Scan for the cell matching the given text and deliver its [x, y] coordinate at center. 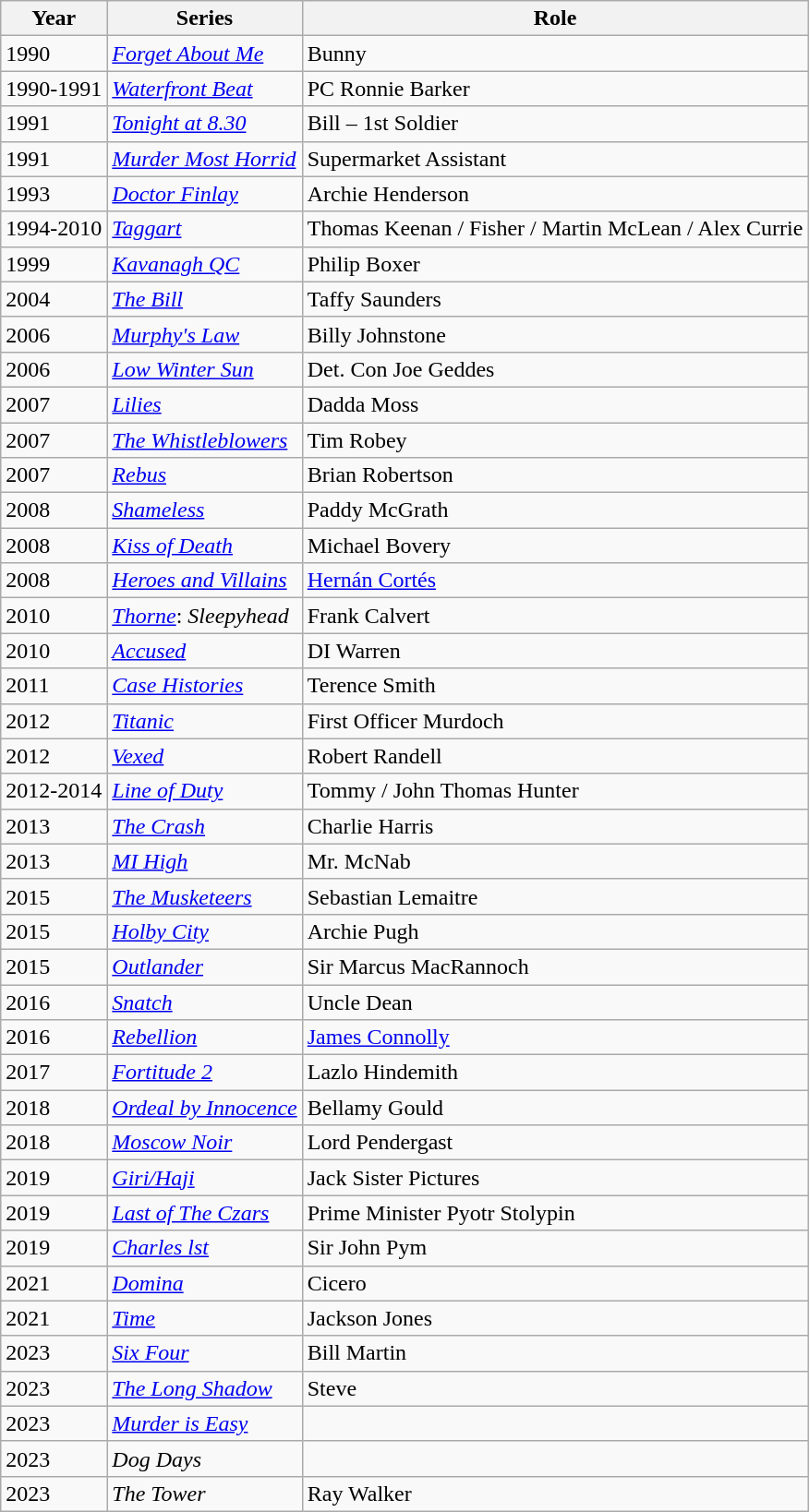
Taffy Saunders [555, 299]
Rebus [205, 475]
The Long Shadow [205, 1388]
Bellamy Gould [555, 1108]
Frank Calvert [555, 616]
Jackson Jones [555, 1318]
1994-2010 [54, 229]
Waterfront Beat [205, 89]
Tommy / John Thomas Hunter [555, 791]
Domina [205, 1283]
Det. Con Joe Geddes [555, 369]
Murder Most Horrid [205, 159]
Archie Henderson [555, 194]
Time [205, 1318]
Titanic [205, 721]
Jack Sister Pictures [555, 1178]
Shameless [205, 510]
2012-2014 [54, 791]
Murphy's Law [205, 334]
The Whistleblowers [205, 440]
Year [54, 18]
Murder is Easy [205, 1423]
Vexed [205, 756]
Supermarket Assistant [555, 159]
Billy Johnstone [555, 334]
Moscow Noir [205, 1143]
Bill – 1st Soldier [555, 124]
Dog Days [205, 1458]
Forget About Me [205, 54]
Giri/Haji [205, 1178]
Kavanagh QC [205, 264]
Cicero [555, 1283]
Holby City [205, 931]
Taggart [205, 229]
1990 [54, 54]
Prime Minister Pyotr Stolypin [555, 1213]
PC Ronnie Barker [555, 89]
Case Histories [205, 686]
Sir Marcus MacRannoch [555, 966]
Brian Robertson [555, 475]
Thorne: Sleepyhead [205, 616]
The Musketeers [205, 896]
Low Winter Sun [205, 369]
DI Warren [555, 651]
Kiss of Death [205, 546]
The Tower [205, 1494]
Thomas Keenan / Fisher / Martin McLean / Alex Currie [555, 229]
Ray Walker [555, 1494]
James Connolly [555, 1038]
The Bill [205, 299]
Lilies [205, 404]
Doctor Finlay [205, 194]
Archie Pugh [555, 931]
Sebastian Lemaitre [555, 896]
Lord Pendergast [555, 1143]
Heroes and Villains [205, 581]
Mr. McNab [555, 861]
Tonight at 8.30 [205, 124]
Michael Bovery [555, 546]
Terence Smith [555, 686]
Paddy McGrath [555, 510]
Philip Boxer [555, 264]
Accused [205, 651]
MI High [205, 861]
Sir John Pym [555, 1248]
First Officer Murdoch [555, 721]
Role [555, 18]
Bunny [555, 54]
2017 [54, 1073]
Charlie Harris [555, 826]
Bill Martin [555, 1353]
Last of The Czars [205, 1213]
Series [205, 18]
Snatch [205, 1002]
Lazlo Hindemith [555, 1073]
Charles lst [205, 1248]
Fortitude 2 [205, 1073]
1990-1991 [54, 89]
1993 [54, 194]
Uncle Dean [555, 1002]
Robert Randell [555, 756]
1999 [54, 264]
Ordeal by Innocence [205, 1108]
2004 [54, 299]
2011 [54, 686]
Tim Robey [555, 440]
Rebellion [205, 1038]
Dadda Moss [555, 404]
Six Four [205, 1353]
Line of Duty [205, 791]
Steve [555, 1388]
The Crash [205, 826]
Hernán Cortés [555, 581]
Outlander [205, 966]
